Return [X, Y] of the center of cell containing provided text 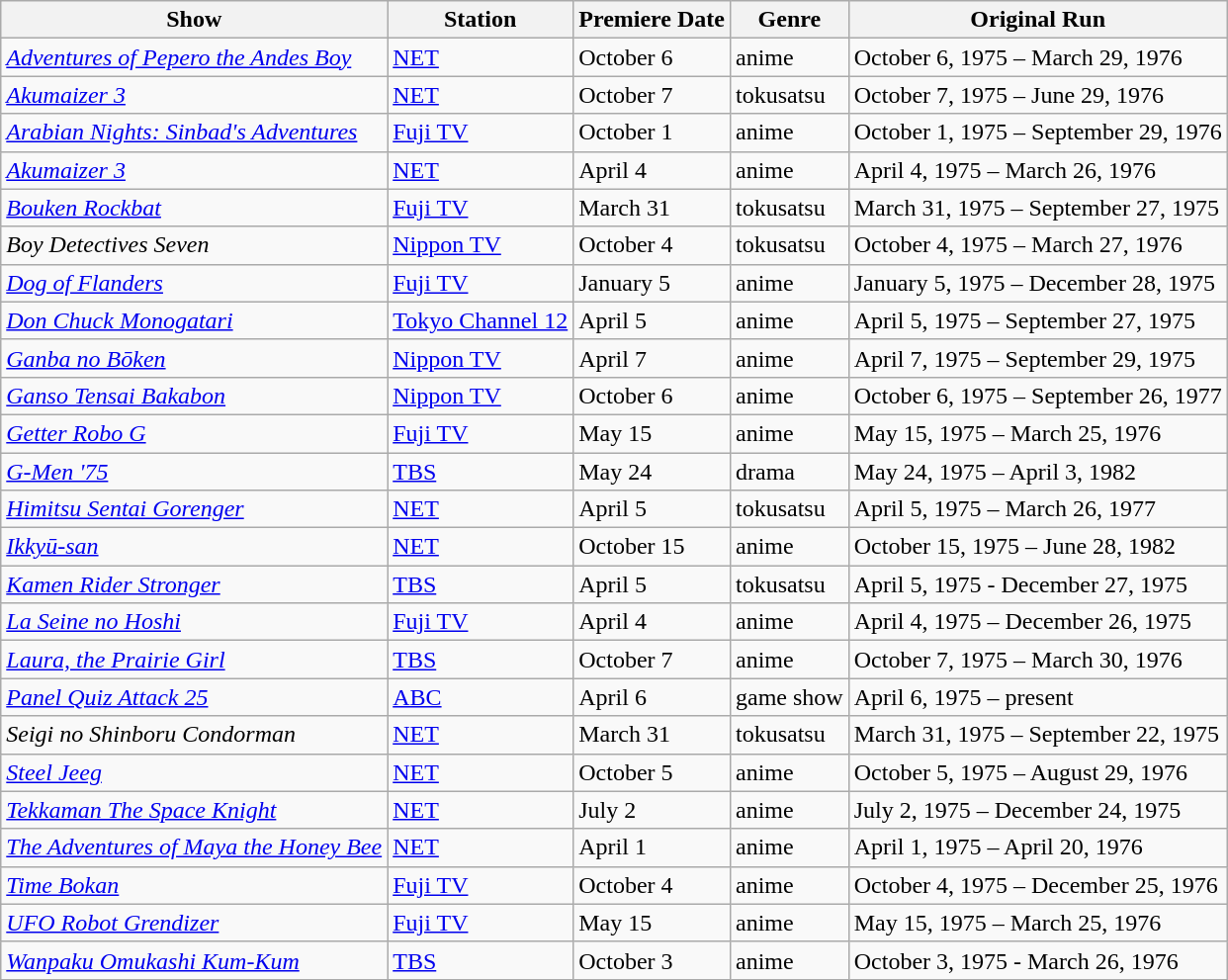
Premiere Date [653, 20]
Time Bokan [194, 885]
October 1 [653, 133]
April 5, 1975 – September 27, 1975 [1038, 320]
October 5, 1975 – August 29, 1976 [1038, 772]
October 15 [653, 547]
Adventures of Pepero the Andes Boy [194, 57]
Bouken Rockbat [194, 208]
Ikkyū-san [194, 547]
Steel Jeeg [194, 772]
April 5, 1975 - December 27, 1975 [1038, 584]
Station [481, 20]
March 31, 1975 – September 27, 1975 [1038, 208]
October 5 [653, 772]
Panel Quiz Attack 25 [194, 697]
October 1, 1975 – September 29, 1976 [1038, 133]
October 7, 1975 – June 29, 1976 [1038, 95]
April 1, 1975 – April 20, 1976 [1038, 847]
Seigi no Shinboru Condorman [194, 735]
July 2 [653, 810]
October 7, 1975 – March 30, 1976 [1038, 660]
October 4, 1975 – December 25, 1976 [1038, 885]
October 4, 1975 – March 27, 1976 [1038, 245]
April 6 [653, 697]
October 3, 1975 - March 26, 1976 [1038, 960]
January 5, 1975 – December 28, 1975 [1038, 283]
Genre [789, 20]
October 6, 1975 – March 29, 1976 [1038, 57]
Laura, the Prairie Girl [194, 660]
Ganba no Bōken [194, 358]
April 5, 1975 – March 26, 1977 [1038, 509]
October 6, 1975 – September 26, 1977 [1038, 396]
game show [789, 697]
April 4, 1975 – December 26, 1975 [1038, 622]
April 1 [653, 847]
UFO Robot Grendizer [194, 923]
Getter Robo G [194, 433]
Tekkaman The Space Knight [194, 810]
Dog of Flanders [194, 283]
April 4, 1975 – March 26, 1976 [1038, 170]
October 3 [653, 960]
Arabian Nights: Sinbad's Adventures [194, 133]
Himitsu Sentai Gorenger [194, 509]
October 15, 1975 – June 28, 1982 [1038, 547]
Tokyo Channel 12 [481, 320]
La Seine no Hoshi [194, 622]
Boy Detectives Seven [194, 245]
drama [789, 472]
July 2, 1975 – December 24, 1975 [1038, 810]
March 31, 1975 – September 22, 1975 [1038, 735]
Kamen Rider Stronger [194, 584]
May 24, 1975 – April 3, 1982 [1038, 472]
G-Men '75 [194, 472]
April 7 [653, 358]
April 7, 1975 – September 29, 1975 [1038, 358]
Ganso Tensai Bakabon [194, 396]
Wanpaku Omukashi Kum-Kum [194, 960]
May 24 [653, 472]
The Adventures of Maya the Honey Bee [194, 847]
Original Run [1038, 20]
Don Chuck Monogatari [194, 320]
Show [194, 20]
ABC [481, 697]
January 5 [653, 283]
April 6, 1975 – present [1038, 697]
